Find where the given text appears and provide that cell's center as [X, Y] coordinate. 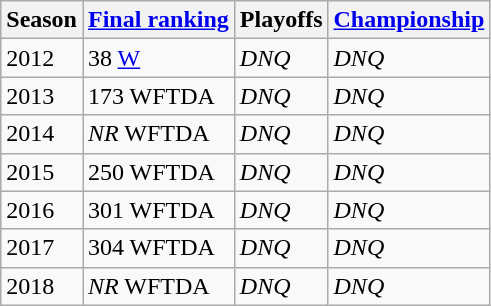
2015 [42, 172]
2016 [42, 210]
2013 [42, 96]
250 WFTDA [158, 172]
2014 [42, 134]
2012 [42, 58]
Championship [409, 20]
173 WFTDA [158, 96]
Season [42, 20]
2017 [42, 248]
301 WFTDA [158, 210]
304 WFTDA [158, 248]
2018 [42, 286]
Final ranking [158, 20]
38 W [158, 58]
Playoffs [281, 20]
